Scan for the cell matching the given text and deliver its (X, Y) coordinate at center. 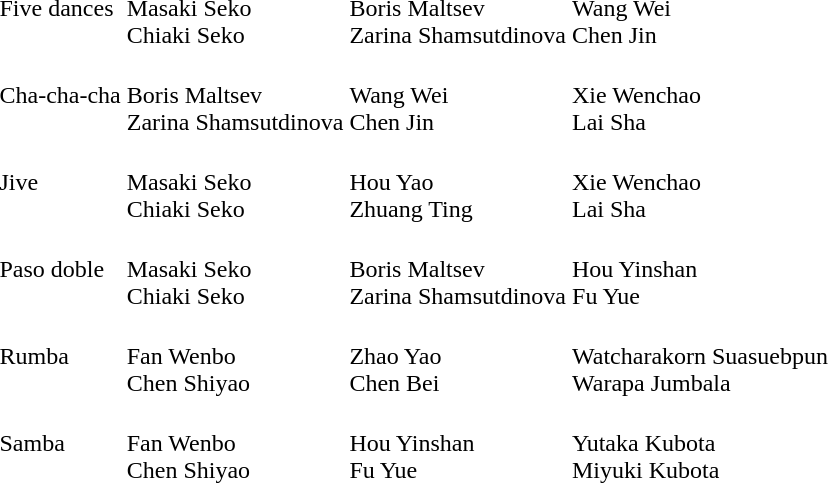
Zhao YaoChen Bei (458, 356)
Hou YaoZhuang Ting (458, 182)
Fan WenboChen Shiyao (235, 356)
Wang WeiChen Jin (458, 95)
